Return the [X, Y] coordinate for the center point of the cell that contains the specified text.  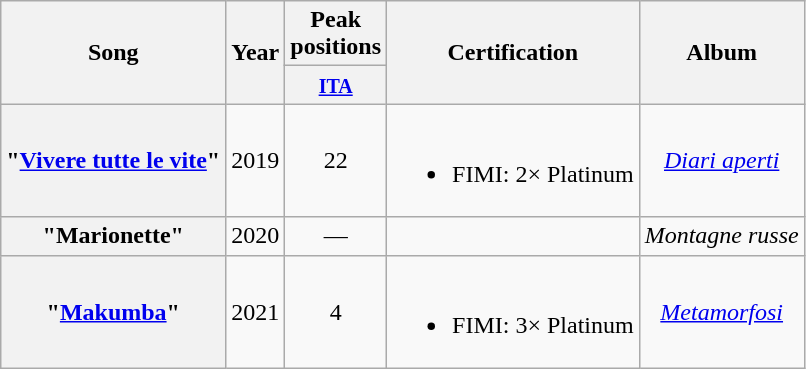
FIMI: 3× Platinum [514, 312]
2021 [256, 312]
"Marionette" [114, 236]
Diari aperti [722, 160]
Album [722, 52]
"Vivere tutte le vite" [114, 160]
Montagne russe [722, 236]
Metamorfosi [722, 312]
ITA [336, 85]
"Makumba" [114, 312]
FIMI: 2× Platinum [514, 160]
— [336, 236]
2019 [256, 160]
2020 [256, 236]
4 [336, 312]
Peak positions [336, 34]
Year [256, 52]
22 [336, 160]
Certification [514, 52]
Song [114, 52]
